From the cell containing the given text, extract its center point as [X, Y] coordinate. 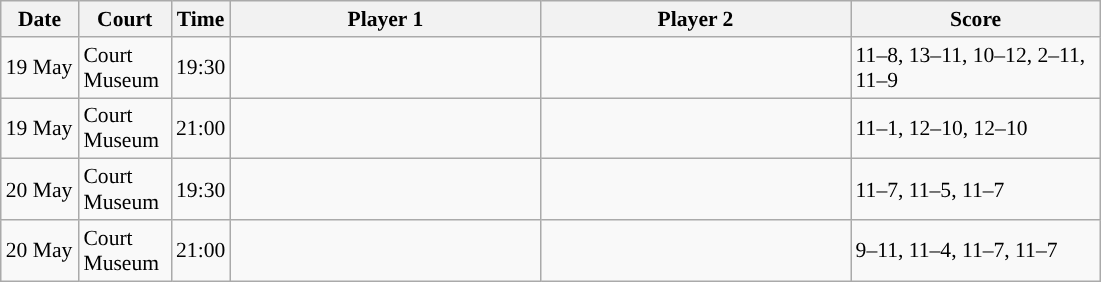
Score [976, 19]
Time [200, 19]
Date [40, 19]
11–1, 12–10, 12–10 [976, 128]
9–11, 11–4, 11–7, 11–7 [976, 250]
Player 2 [695, 19]
11–7, 11–5, 11–7 [976, 190]
11–8, 13–11, 10–12, 2–11, 11–9 [976, 68]
Court [124, 19]
Player 1 [385, 19]
